Extract the [X, Y] coordinate from the center of the cell holding the provided text.  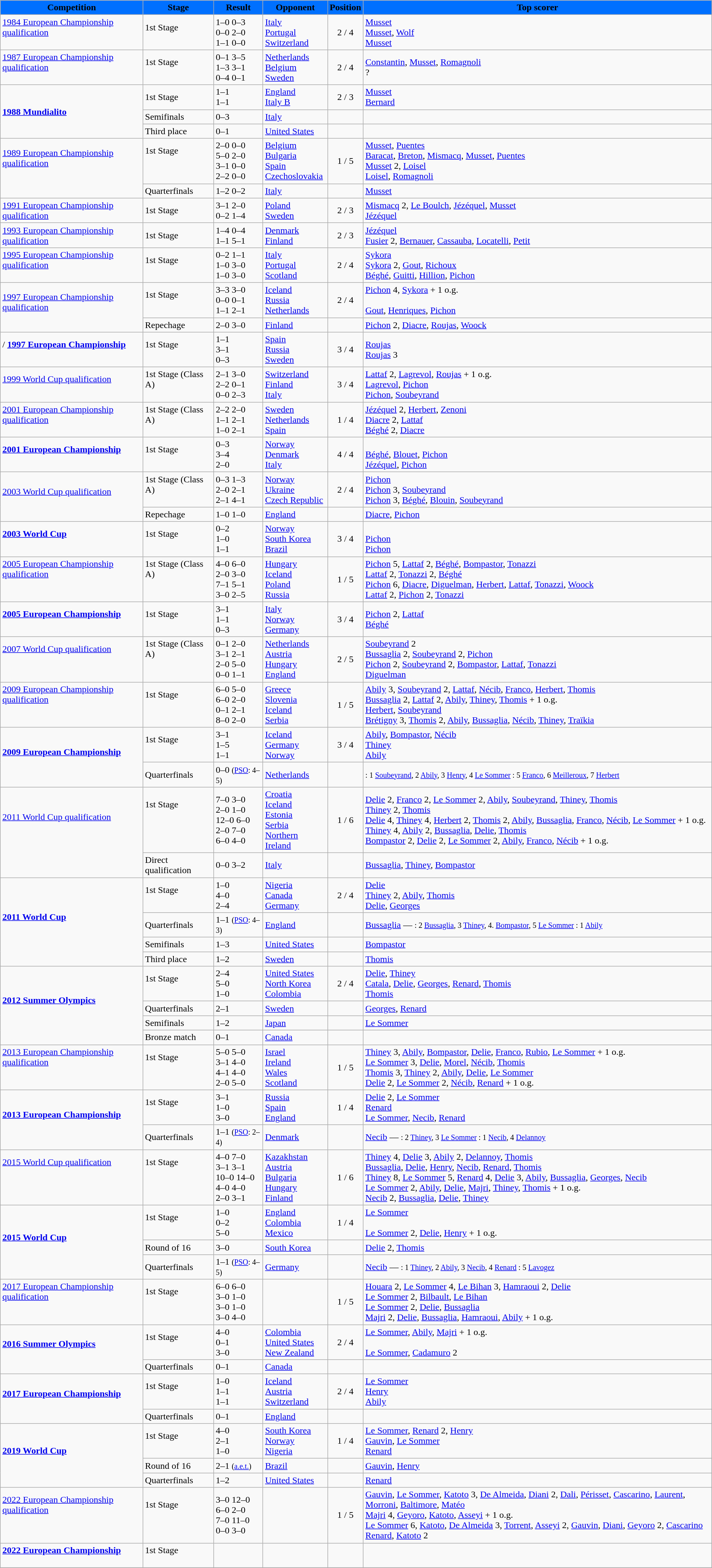
1–04–02–4 [238, 895]
/ 1997 European Championship [72, 350]
0–3 [238, 117]
1999 World Cup qualification [72, 385]
Pichon 2, LattafBéghé [537, 619]
Iceland Russia Netherlands [295, 300]
PichonPichon [537, 539]
4–0 7–03–1 3–110–0 14–04–0 4–02–0 3–1 [238, 1177]
: 1 Soubeyrand, 2 Abily, 3 Henry, 4 Le Sommer : 5 Franco, 6 Meilleroux, 7 Herbert [537, 775]
South Korea Norway Nigeria [295, 1441]
Sweden Netherlands Spain [295, 420]
Le Sommer, Renard 2, HenryGauvin, Le SommerRenard [537, 1441]
Netherlands [295, 775]
1–1 (PSO: 2–4) [238, 1137]
4–0 6–02–0 3–07–1 5–13–0 2–5 [238, 579]
JézéquelFusier 2, Bernauer, Cassauba, Locatelli, Petit [537, 235]
7–0 3–02–0 1–012–0 6–02–0 7–06–0 4–0 [238, 820]
3–11–51–1 [238, 745]
Thomis [537, 959]
Brazil [295, 1466]
Stage [178, 8]
Nigeria Canada Germany [295, 895]
4–00–13–0 [238, 1342]
2017 European Championship [72, 1399]
1987 European Championship qualification [72, 67]
2–1 [238, 1008]
Opponent [295, 8]
1995 European Championship qualification [72, 265]
Netherlands Austria Hungary England [295, 659]
Georges, Renard [537, 1008]
2001 European Championship qualification [72, 420]
2–1 3–02–2 0–10–0 2–3 [238, 385]
2005 European Championship qualification [72, 579]
PichonPichon 3, SoubeyrandPichon 3, Béghé, Blouin, Soubeyrand [537, 490]
Bompastor [537, 945]
1–0 1–0 [238, 514]
1991 European Championship qualification [72, 211]
Italy Portugal Scotland [295, 265]
England Colombia Mexico [295, 1222]
1–1 (PSO: 4–3) [238, 925]
MussetBernard [537, 97]
2005 European Championship [72, 619]
4 / 4 [345, 455]
Pichon 4, Sykora + 1 o.g.Gout, Henriques, Pichon [537, 300]
2–0 3–0 [238, 325]
Belgium Bulgaria Spain Czechoslovakia [295, 161]
RoujasRoujas 3 [537, 350]
2019 World Cup [72, 1455]
0–0 3–2 [238, 865]
Diacre, Pichon [537, 514]
Bussaglia, Thiney, Bompastor [537, 865]
2003 World Cup qualification [72, 497]
Italy Portugal Switzerland [295, 32]
Poland Sweden [295, 211]
2001 European Championship [72, 455]
Delie 2, Thomis [537, 1247]
Croatia Iceland Estonia Serbia Northern Ireland [295, 820]
2–0 0–05–0 2–03–1 0–02–2 0–0 [238, 161]
Result [238, 8]
Italy Norway Germany [295, 619]
Musset, PuentesBaracat, Breton, Mismacq, Musset, PuentesMusset 2, LoiselLoisel, Romagnoli [537, 161]
Greece Slovenia Iceland Serbia [295, 705]
6–0 5–06–0 2–00–1 2–18–0 2–0 [238, 705]
1–00–25–0 [238, 1222]
1989 European Championship qualification [72, 168]
United States North Korea Colombia [295, 984]
Necib — : 1 Thiney, 2 Abily, 3 Necib, 4 Renard : 5 Lavogez [537, 1267]
2011 World Cup [72, 921]
1984 European Championship qualification [72, 32]
Germany [295, 1267]
2009 European Championship [72, 757]
2011 World Cup qualification [72, 832]
Colombia United States New Zealand [295, 1342]
Japan [295, 1023]
SykoraSykora 2, Gout, RichouxBéghé, Guitti, Hillion, Pichon [537, 265]
2003 World Cup [72, 539]
MussetMusset, WolfMusset [537, 32]
1993 European Championship qualification [72, 235]
1–1 (PSO: 4–5) [238, 1267]
Le Sommer [537, 1023]
1997 European Championship qualification [72, 307]
Israel Ireland Wales Scotland [295, 1067]
3–1 2–00–2 1–4 [238, 211]
Spain Russia Sweden [295, 350]
Direct qualification [178, 865]
4–02–11–0 [238, 1441]
Necib — : 2 Thiney, 3 Le Sommer : 1 Necib, 4 Delannoy [537, 1137]
1–3 [238, 945]
3–0 [238, 1247]
Iceland Austria Switzerland [295, 1392]
1–01–11–1 [238, 1392]
Kazakhstan Austria Bulgaria Hungary Finland [295, 1177]
Soubeyrand 2Bussaglia 2, Soubeyrand 2, PichonPichon 2, Soubeyrand 2, Bompastor, Lattaf, TonazziDiguelman [537, 659]
Lattaf 2, Lagrevol, Roujas + 1 o.g.Lagrevol, PichonPichon, Soubeyrand [537, 385]
2–2 2–01–1 2–11–0 2–1 [238, 420]
Bussaglia — : 2 Bussaglia, 3 Thiney, 4. Bompastor, 5 Le Sommer : 1 Abily [537, 925]
Pichon 2, Diacre, Roujas, Woock [537, 325]
1988 Mundialito [72, 112]
DelieThiney 2, Abily, ThomisDelie, Georges [537, 895]
Netherlands Belgium Sweden [295, 67]
England Italy B [295, 97]
2009 European Championship qualification [72, 705]
2012 Summer Olympics [72, 1005]
Norway South Korea Brazil [295, 539]
2013 European Championship [72, 1120]
Norway Ukraine Czech Republic [295, 490]
0–3 1–32–0 2–12–1 4–1 [238, 490]
1–2 0–2 [238, 191]
0–1 2–03–1 2–12–0 5–00–0 1–1 [238, 659]
Denmark Finland [295, 235]
0–2 1–11–0 3–01–0 3–0 [238, 265]
Top scorer [537, 8]
Delie 2, Le SommerRenardLe Sommer, Necib, Renard [537, 1107]
0–33–42–0 [238, 455]
Le SommerLe Sommer 2, Delie, Henry + 1 o.g. [537, 1222]
1–0 0–30–0 2–01–1 0–0 [238, 32]
Musset [537, 191]
5–0 5–03–1 4–04–1 4–02–0 5–0 [238, 1067]
Iceland Germany Norway [295, 745]
3–11–10–3 [238, 619]
Constantin, Musset, Romagnoli? [537, 67]
3–3 3–00–0 0–11–1 2–1 [238, 300]
Béghé, Blouet, PichonJézéquel, Pichon [537, 455]
Denmark [295, 1137]
Renard [537, 1480]
2022 European Championship [72, 1555]
2015 World Cup qualification [72, 1177]
Switzerland Finland Italy [295, 385]
Abily, Bompastor, NécibThineyAbily [537, 745]
2017 European Championship qualification [72, 1302]
Hungary Iceland Poland Russia [295, 579]
Gauvin, Henry [537, 1466]
1–11–1 [238, 97]
6–0 6–03–0 1–03–0 1–0 3–0 4–0 [238, 1302]
1–13–10–3 [238, 350]
3–0 12–06–0 2–07–0 11–0 0–0 3–0 [238, 1515]
1–4 0–41–1 5–1 [238, 235]
2015 World Cup [72, 1242]
Bronze match [178, 1037]
2–45–01–0 [238, 984]
2–1 (a.e.t.) [238, 1466]
Le SommerHenryAbily [537, 1392]
2016 Summer Olympics [72, 1349]
Jézéquel 2, Herbert, ZenoniDiacre 2, LattafBéghé 2, Diacre [537, 420]
Delie, ThineyCatala, Delie, Georges, Renard, ThomisThomis [537, 984]
2 / 5 [345, 659]
2007 World Cup qualification [72, 659]
Finland [295, 325]
Competition [72, 8]
Norway Denmark Italy [295, 455]
South Korea [295, 1247]
Russia Spain England [295, 1107]
2022 European Championship qualification [72, 1515]
0–21–01–1 [238, 539]
3–11–03–0 [238, 1107]
0–0 (PSO: 4–5) [238, 775]
0–1 3–51–3 3–10–4 0–1 [238, 67]
Le Sommer, Abily, Majri + 1 o.g. Le Sommer, Cadamuro 2 [537, 1342]
2013 European Championship qualification [72, 1067]
Mismacq 2, Le Boulch, Jézéquel, MussetJézéquel [537, 211]
Position [345, 8]
